Extract the (x, y) coordinate from the center of the cell holding the provided text.  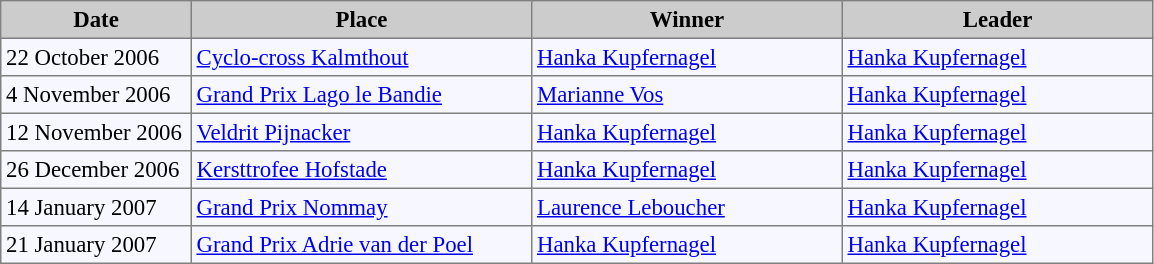
Grand Prix Nommay (361, 207)
Veldrit Pijnacker (361, 132)
Winner (687, 20)
Leader (997, 20)
22 October 2006 (96, 57)
21 January 2007 (96, 245)
Date (96, 20)
26 December 2006 (96, 170)
4 November 2006 (96, 95)
14 January 2007 (96, 207)
Place (361, 20)
Cyclo-cross Kalmthout (361, 57)
Grand Prix Adrie van der Poel (361, 245)
Laurence Leboucher (687, 207)
12 November 2006 (96, 132)
Kersttrofee Hofstade (361, 170)
Grand Prix Lago le Bandie (361, 95)
Marianne Vos (687, 95)
